Identify which cell holds the provided text, then report its (x, y) central coordinate. 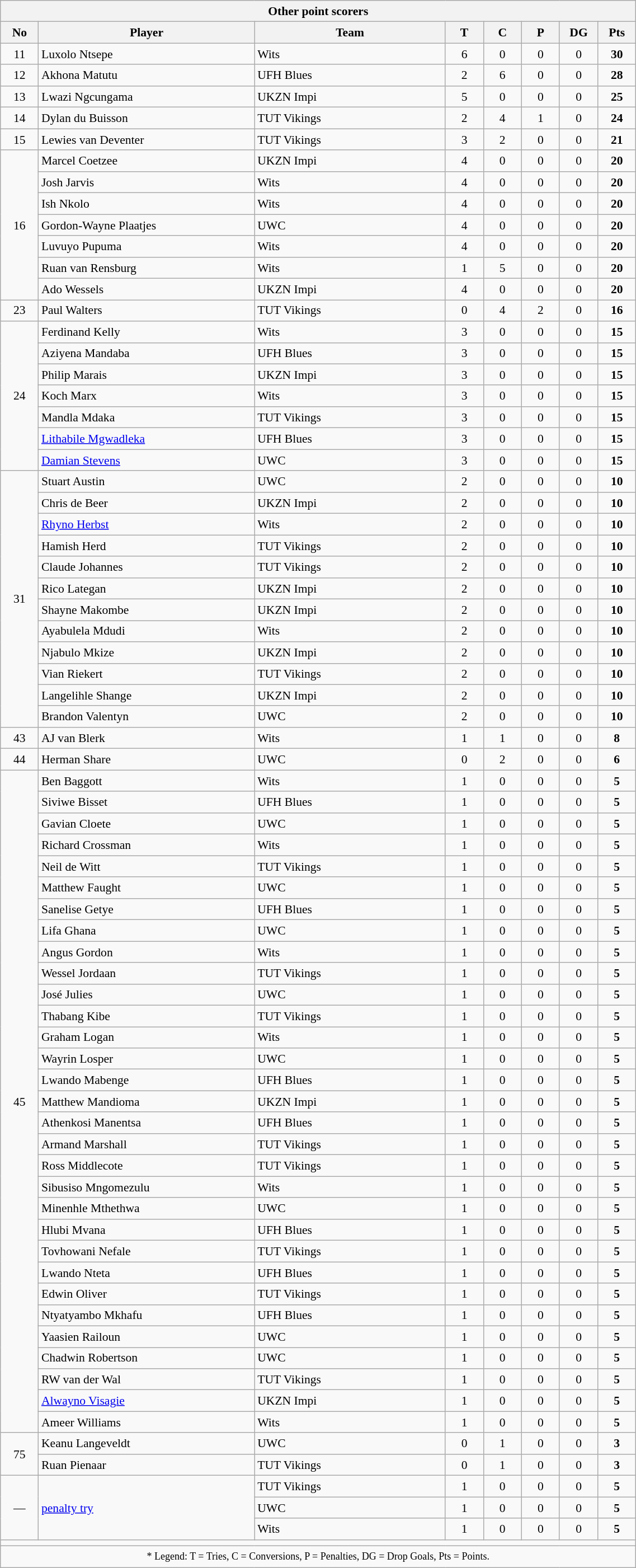
Minenhle Mthethwa (147, 1209)
43 (20, 738)
Brandon Valentyn (147, 717)
Pts (617, 32)
75 (20, 1454)
Damian Stevens (147, 460)
Lifa Ghana (147, 931)
Lewies van Deventer (147, 139)
Vian Riekert (147, 674)
Luvuyo Pupuma (147, 246)
44 (20, 759)
Ado Wessels (147, 289)
Claude Johannes (147, 567)
Luxolo Ntsepe (147, 54)
C (502, 32)
Gordon-Wayne Plaatjes (147, 225)
Ruan Pienaar (147, 1465)
45 (20, 1101)
11 (20, 54)
Ross Middlecote (147, 1166)
30 (617, 54)
Philip Marais (147, 375)
Sibusiso Mngomezulu (147, 1187)
Herman Share (147, 759)
* Legend: T = Tries, C = Conversions, P = Penalties, DG = Drop Goals, Pts = Points. (318, 1557)
13 (20, 97)
Hlubi Mvana (147, 1230)
Mandla Mdaka (147, 417)
Lithabile Mgwadleka (147, 439)
Siviwe Bisset (147, 802)
Paul Walters (147, 311)
P (540, 32)
No (20, 32)
Ntyatyambo Mkhafu (147, 1316)
Lwazi Ngcungama (147, 97)
Lwando Mabenge (147, 1080)
Koch Marx (147, 396)
Ferdinand Kelly (147, 332)
Yaasien Railoun (147, 1337)
Wessel Jordaan (147, 973)
— (20, 1508)
Wayrin Losper (147, 1059)
DG (578, 32)
28 (617, 76)
25 (617, 97)
Ben Baggott (147, 781)
Ayabulela Mdudi (147, 631)
Keanu Langeveldt (147, 1444)
Ameer Williams (147, 1423)
23 (20, 311)
Matthew Faught (147, 888)
12 (20, 76)
31 (20, 599)
Marcel Coetzee (147, 161)
Matthew Mandioma (147, 1102)
Team (350, 32)
Aziyena Mandaba (147, 353)
Player (147, 32)
Other point scorers (318, 11)
8 (617, 738)
Sanelise Getye (147, 909)
Athenkosi Manentsa (147, 1123)
Chris de Beer (147, 503)
Chadwin Robertson (147, 1358)
Graham Logan (147, 1037)
Josh Jarvis (147, 182)
José Julies (147, 994)
Hamish Herd (147, 546)
Rhyno Herbst (147, 524)
Ruan van Rensburg (147, 268)
Edwin Oliver (147, 1294)
Alwayno Visagie (147, 1401)
Shayne Makombe (147, 610)
RW van der Wal (147, 1379)
Richard Crossman (147, 845)
Thabang Kibe (147, 1016)
Ish Nkolo (147, 204)
Akhona Matutu (147, 76)
21 (617, 139)
Neil de Witt (147, 866)
Stuart Austin (147, 482)
Gavian Cloete (147, 824)
T (464, 32)
Angus Gordon (147, 952)
Dylan du Buisson (147, 118)
Tovhowani Nefale (147, 1251)
Lwando Nteta (147, 1273)
14 (20, 118)
penalty try (147, 1508)
AJ van Blerk (147, 738)
Rico Lategan (147, 589)
Langelihle Shange (147, 696)
Njabulo Mkize (147, 652)
Armand Marshall (147, 1144)
